Search for the cell housing the specified text and yield its [x, y] center coordinate. 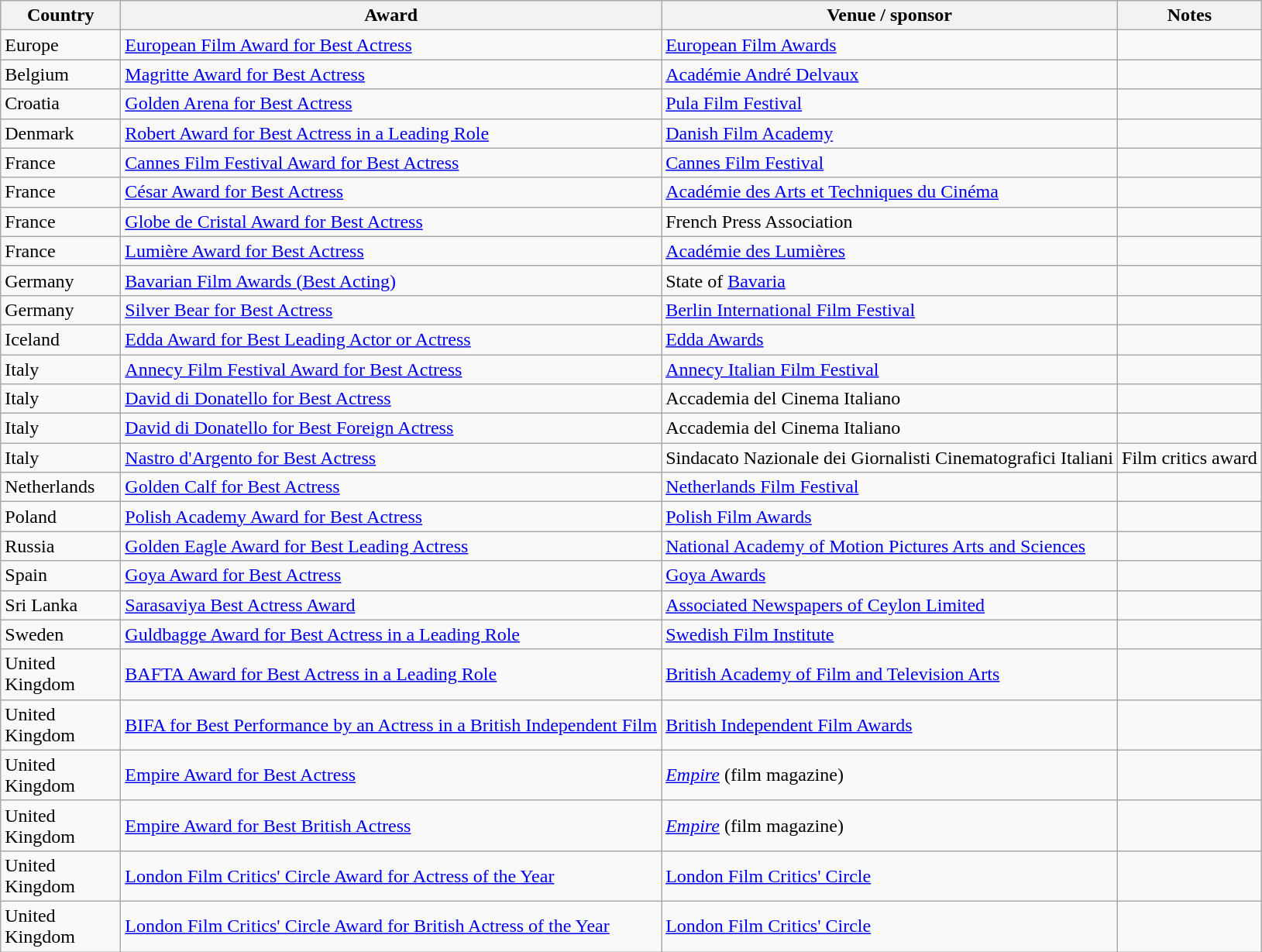
Annecy Film Festival Award for Best Actress [391, 369]
César Award for Best Actress [391, 192]
BIFA for Best Performance by an Actress in a British Independent Film [391, 725]
Goya Award for Best Actress [391, 576]
Cannes Film Festival [889, 163]
Film critics award [1190, 458]
Iceland [60, 339]
Sri Lanka [60, 605]
Edda Award for Best Leading Actor or Actress [391, 339]
Swedish Film Institute [889, 634]
Edda Awards [889, 339]
Golden Calf for Best Actress [391, 487]
Académie des Arts et Techniques du Cinéma [889, 192]
Spain [60, 576]
David di Donatello for Best Foreign Actress [391, 428]
Silver Bear for Best Actress [391, 310]
Belgium [60, 74]
Cannes Film Festival Award for Best Actress [391, 163]
French Press Association [889, 222]
Netherlands [60, 487]
Poland [60, 517]
Polish Academy Award for Best Actress [391, 517]
Bavarian Film Awards (Best Acting) [391, 280]
Goya Awards [889, 576]
Polish Film Awards [889, 517]
National Academy of Motion Pictures Arts and Sciences [889, 546]
Danish Film Academy [889, 133]
London Film Critics' Circle Award for Actress of the Year [391, 875]
Empire Award for Best British Actress [391, 826]
Netherlands Film Festival [889, 487]
Venue / sponsor [889, 15]
Denmark [60, 133]
David di Donatello for Best Actress [391, 399]
European Film Awards [889, 45]
London Film Critics' Circle Award for British Actress of the Year [391, 926]
Annecy Italian Film Festival [889, 369]
Globe de Cristal Award for Best Actress [391, 222]
BAFTA Award for Best Actress in a Leading Role [391, 674]
Croatia [60, 104]
Award [391, 15]
Sweden [60, 634]
British Independent Film Awards [889, 725]
Berlin International Film Festival [889, 310]
Associated Newspapers of Ceylon Limited [889, 605]
Nastro d'Argento for Best Actress [391, 458]
British Academy of Film and Television Arts [889, 674]
Guldbagge Award for Best Actress in a Leading Role [391, 634]
Europe [60, 45]
Lumière Award for Best Actress [391, 251]
Country [60, 15]
Magritte Award for Best Actress [391, 74]
Sindacato Nazionale dei Giornalisti Cinematografici Italiani [889, 458]
Robert Award for Best Actress in a Leading Role [391, 133]
Notes [1190, 15]
Golden Eagle Award for Best Leading Actress [391, 546]
Empire Award for Best Actress [391, 775]
State of Bavaria [889, 280]
Golden Arena for Best Actress [391, 104]
Académie André Delvaux [889, 74]
European Film Award for Best Actress [391, 45]
Sarasaviya Best Actress Award [391, 605]
Russia [60, 546]
Académie des Lumières [889, 251]
Pula Film Festival [889, 104]
